Detect which cell encompasses the target text, then output its (X, Y) center coordinate. 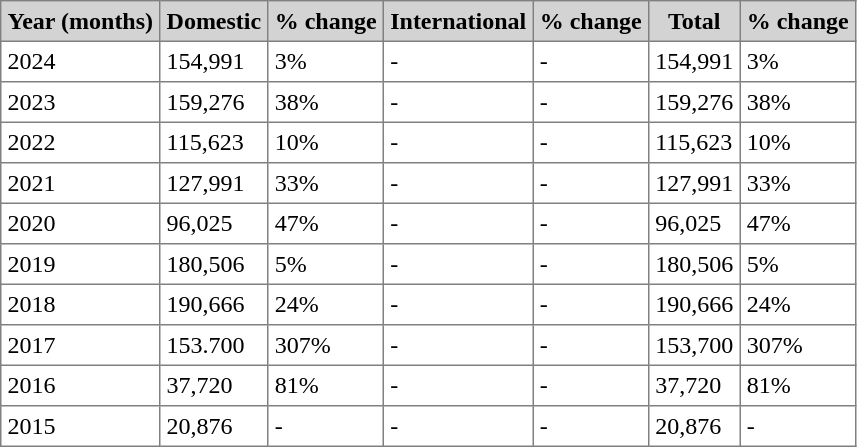
2024 (80, 61)
2019 (80, 264)
Total (694, 21)
Year (months) (80, 21)
International (458, 21)
2016 (80, 385)
Domestic (214, 21)
2017 (80, 345)
2015 (80, 426)
2022 (80, 142)
2020 (80, 223)
153.700 (214, 345)
2023 (80, 102)
2021 (80, 183)
153,700 (694, 345)
2018 (80, 304)
